Detect which cell encompasses the target text, then output its [x, y] center coordinate. 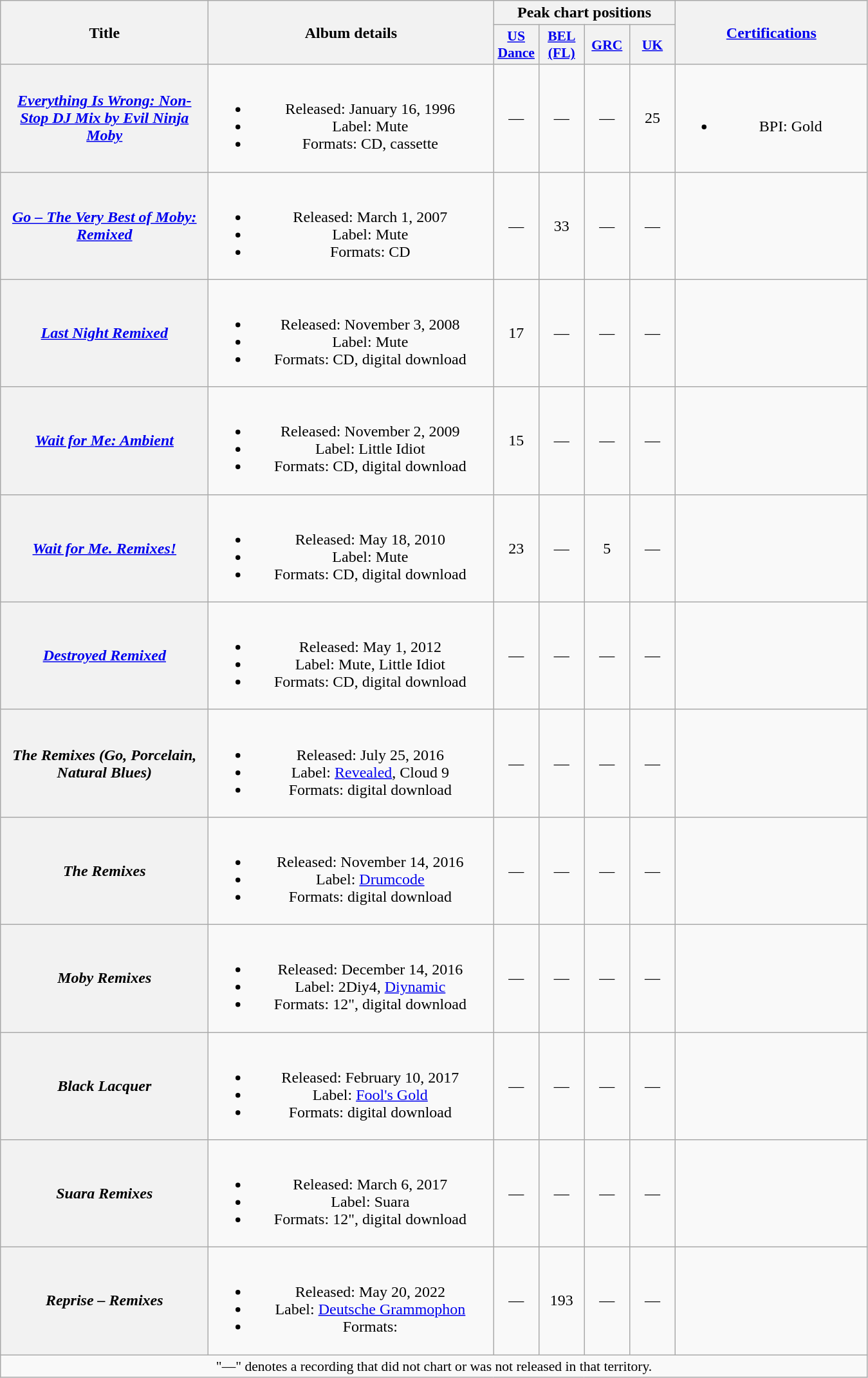
Black Lacquer [104, 1086]
"—" denotes a recording that did not chart or was not released in that territory. [434, 1366]
UK [652, 45]
GRC [607, 45]
Released: November 2, 2009Label: Little IdiotFormats: CD, digital download [351, 440]
25 [652, 118]
23 [516, 548]
Released: November 14, 2016Label: DrumcodeFormats: digital download [351, 870]
USDance [516, 45]
Released: May 20, 2022Label: Deutsche GrammophonFormats: [351, 1301]
Go – The Very Best of Moby: Remixed [104, 225]
Released: February 10, 2017Label: Fool's GoldFormats: digital download [351, 1086]
Peak chart positions [584, 13]
Released: November 3, 2008Label: MuteFormats: CD, digital download [351, 333]
Released: January 16, 1996Label: MuteFormats: CD, cassette [351, 118]
Released: December 14, 2016Label: 2Diy4, DiynamicFormats: 12", digital download [351, 978]
Destroyed Remixed [104, 655]
Certifications [771, 32]
Released: March 6, 2017Label: SuaraFormats: 12", digital download [351, 1193]
Wait for Me: Ambient [104, 440]
193 [561, 1301]
The Remixes (Go, Porcelain, Natural Blues) [104, 763]
Released: May 18, 2010Label: MuteFormats: CD, digital download [351, 548]
Reprise – Remixes [104, 1301]
Released: March 1, 2007Label: MuteFormats: CD [351, 225]
Moby Remixes [104, 978]
Released: May 1, 2012Label: Mute, Little IdiotFormats: CD, digital download [351, 655]
Album details [351, 32]
Everything Is Wrong: Non-Stop DJ Mix by Evil Ninja Moby [104, 118]
33 [561, 225]
17 [516, 333]
5 [607, 548]
The Remixes [104, 870]
Released: July 25, 2016Label: Revealed, Cloud 9Formats: digital download [351, 763]
BEL(FL) [561, 45]
Suara Remixes [104, 1193]
15 [516, 440]
Wait for Me. Remixes! [104, 548]
Title [104, 32]
Last Night Remixed [104, 333]
BPI: Gold [771, 118]
